From the cell containing the given text, extract its center point as [x, y] coordinate. 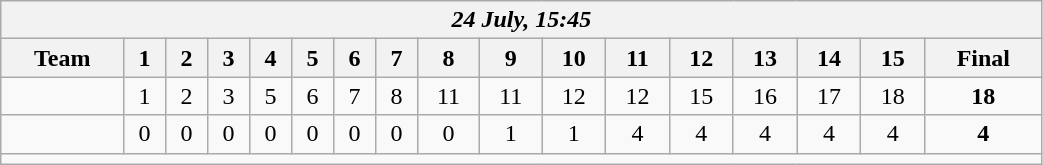
16 [765, 96]
14 [829, 58]
Team [62, 58]
9 [511, 58]
24 July, 15:45 [522, 20]
10 [574, 58]
17 [829, 96]
13 [765, 58]
Final [984, 58]
